Return (X, Y) of the center of cell containing provided text 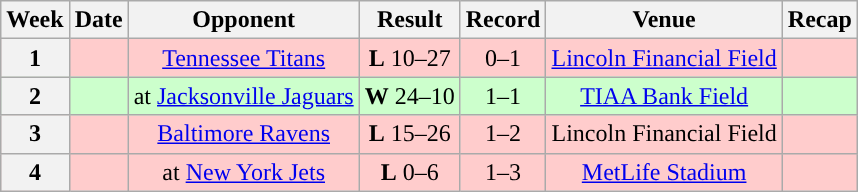
at Jacksonville Jaguars (244, 96)
W 24–10 (410, 96)
1–1 (503, 96)
Week (35, 20)
Date (98, 20)
4 (35, 172)
Opponent (244, 20)
L 15–26 (410, 134)
0–1 (503, 58)
TIAA Bank Field (664, 96)
L 0–6 (410, 172)
Tennessee Titans (244, 58)
L 10–27 (410, 58)
Venue (664, 20)
Recap (820, 20)
2 (35, 96)
MetLife Stadium (664, 172)
Result (410, 20)
Record (503, 20)
1 (35, 58)
3 (35, 134)
1–3 (503, 172)
Baltimore Ravens (244, 134)
at New York Jets (244, 172)
1–2 (503, 134)
